Output the [X, Y] coordinate of the center of the cell containing the given text.  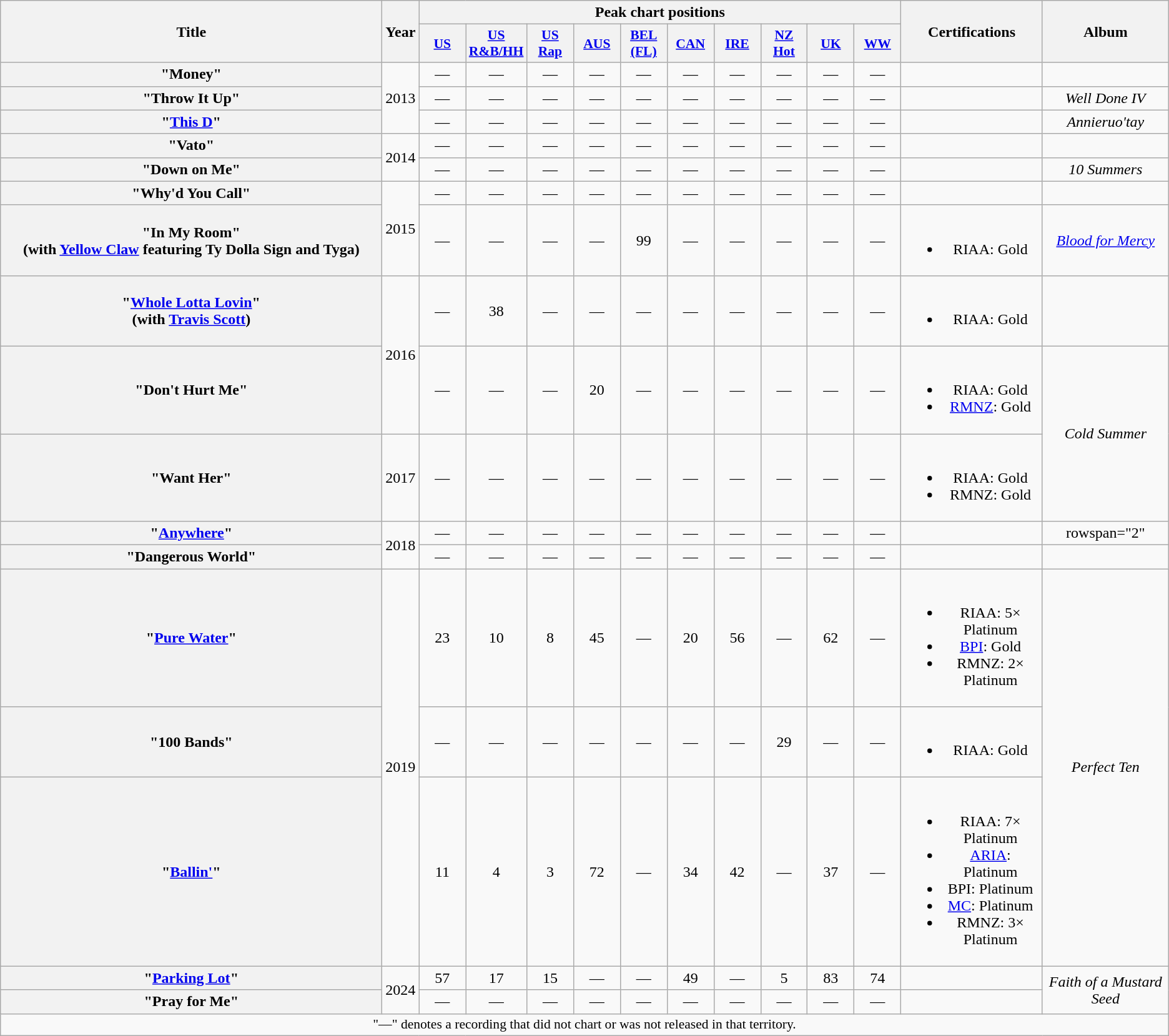
RIAA: 7× PlatinumARIA: PlatinumBPI: PlatinumMC: PlatinumRMNZ: 3× Platinum [972, 872]
10 Summers [1105, 169]
IRE [737, 44]
2014 [401, 157]
USR&B/HH [496, 44]
"In My Room"(with Yellow Claw featuring Ty Dolla Sign and Tyga) [191, 240]
"Anywhere" [191, 533]
"Pray for Me" [191, 1002]
5 [784, 978]
Well Done IV [1105, 98]
"Vato" [191, 146]
2019 [401, 767]
UK [831, 44]
"Dangerous World" [191, 557]
Annieruo'tay [1105, 122]
45 [597, 638]
BEL(FL) [643, 44]
11 [442, 872]
"Parking Lot" [191, 978]
"100 Bands" [191, 742]
"Pure Water" [191, 638]
17 [496, 978]
"—" denotes a recording that did not chart or was not released in that territory. [584, 1025]
2018 [401, 545]
"Why'd You Call" [191, 193]
2016 [401, 355]
AUS [597, 44]
Faith of a Mustard Seed [1105, 990]
8 [550, 638]
"Throw It Up" [191, 98]
10 [496, 638]
Certifications [972, 31]
42 [737, 872]
US Rap [550, 44]
RIAA: 5× PlatinumBPI: GoldRMNZ: 2× Platinum [972, 638]
"Don't Hurt Me" [191, 390]
"Down on Me" [191, 169]
15 [550, 978]
Peak chart positions [660, 12]
Title [191, 31]
"Money" [191, 74]
72 [597, 872]
2017 [401, 477]
2024 [401, 990]
23 [442, 638]
37 [831, 872]
"Ballin'" [191, 872]
57 [442, 978]
Perfect Ten [1105, 767]
38 [496, 311]
99 [643, 240]
29 [784, 742]
56 [737, 638]
34 [691, 872]
WW [878, 44]
4 [496, 872]
74 [878, 978]
CAN [691, 44]
"Whole Lotta Lovin"(with Travis Scott) [191, 311]
Cold Summer [1105, 433]
2015 [401, 229]
"Want Her" [191, 477]
Blood for Mercy [1105, 240]
NZHot [784, 44]
"This D" [191, 122]
49 [691, 978]
62 [831, 638]
Year [401, 31]
3 [550, 872]
rowspan="2" [1105, 533]
83 [831, 978]
US [442, 44]
Album [1105, 31]
2013 [401, 98]
